Return (X, Y) of the center of cell containing provided text 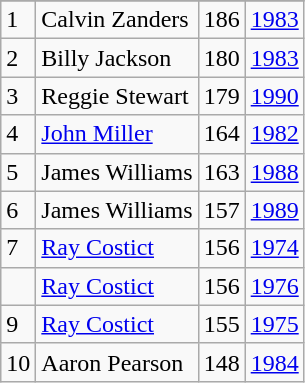
148 (222, 362)
7 (18, 248)
1984 (274, 362)
1990 (274, 96)
1976 (274, 286)
164 (222, 134)
179 (222, 96)
Reggie Stewart (117, 96)
10 (18, 362)
186 (222, 20)
163 (222, 172)
Aaron Pearson (117, 362)
1988 (274, 172)
3 (18, 96)
1982 (274, 134)
6 (18, 210)
1989 (274, 210)
9 (18, 324)
2 (18, 58)
John Miller (117, 134)
1974 (274, 248)
157 (222, 210)
1 (18, 20)
155 (222, 324)
Calvin Zanders (117, 20)
4 (18, 134)
180 (222, 58)
5 (18, 172)
1975 (274, 324)
Billy Jackson (117, 58)
